Pinpoint the cell where the given text exists, returning its [x, y] midpoint coordinate. 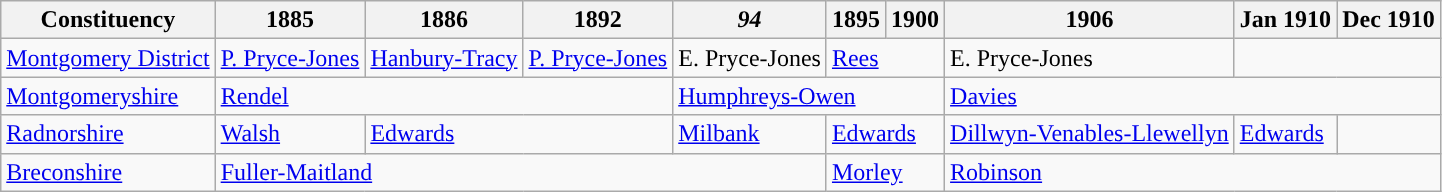
Robinson [1193, 172]
Montgomeryshire [108, 96]
1906 [1090, 20]
Milbank [750, 134]
Jan 1910 [1285, 20]
Rendel [444, 96]
1900 [914, 20]
Davies [1193, 96]
1895 [856, 20]
Hanbury-Tracy [444, 58]
Montgomery District [108, 58]
Dillwyn-Venables-Llewellyn [1090, 134]
94 [750, 20]
1885 [290, 20]
Humphreys-Owen [809, 96]
Breconshire [108, 172]
Morley [885, 172]
Walsh [290, 134]
Rees [885, 58]
Dec 1910 [1389, 20]
1886 [444, 20]
1892 [598, 20]
Radnorshire [108, 134]
Constituency [108, 20]
Fuller-Maitland [520, 172]
